Detect which cell encompasses the target text, then output its (x, y) center coordinate. 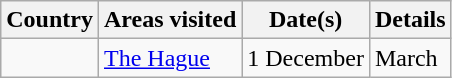
Date(s) (306, 20)
Country (50, 20)
Details (410, 20)
The Hague (170, 58)
March (410, 58)
1 December (306, 58)
Areas visited (170, 20)
